Search for the cell housing the specified text and yield its (X, Y) center coordinate. 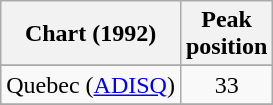
Quebec (ADISQ) (91, 85)
Peakposition (226, 34)
Chart (1992) (91, 34)
33 (226, 85)
